Determine the (x, y) coordinate at the center of the cell enclosing the given text.  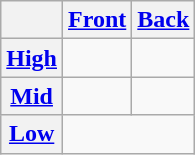
High (32, 58)
Low (32, 134)
Mid (32, 96)
Front (98, 20)
Back (164, 20)
